For the text-containing cell, return its midpoint in (X, Y) coordinate format. 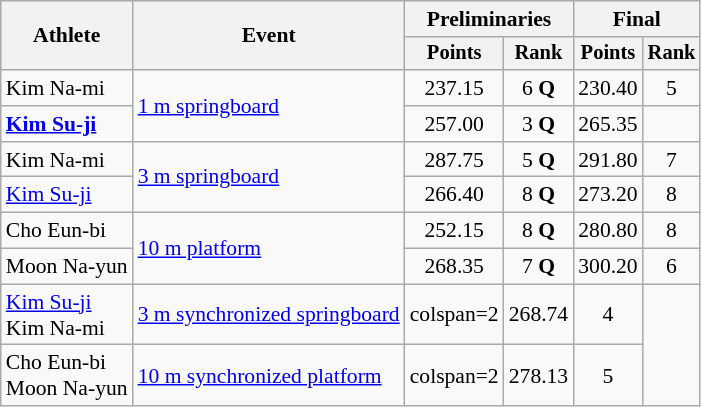
3 m springboard (269, 178)
273.20 (608, 195)
10 m synchronized platform (269, 376)
265.35 (608, 124)
Kim Su-jiKim Na-mi (67, 314)
Event (269, 36)
Final (636, 19)
287.75 (454, 160)
3 m synchronized springboard (269, 314)
6 (672, 267)
291.80 (608, 160)
Moon Na-yun (67, 267)
266.40 (454, 195)
10 m platform (269, 248)
280.80 (608, 231)
Preliminaries (490, 19)
268.74 (538, 314)
300.20 (608, 267)
3 Q (538, 124)
1 m springboard (269, 106)
7 (672, 160)
278.13 (538, 376)
237.15 (454, 88)
230.40 (608, 88)
Cho Eun-biMoon Na-yun (67, 376)
7 Q (538, 267)
4 (608, 314)
5 Q (538, 160)
Athlete (67, 36)
Cho Eun-bi (67, 231)
252.15 (454, 231)
257.00 (454, 124)
268.35 (454, 267)
6 Q (538, 88)
